Pinpoint the cell where the given text exists, returning its (x, y) midpoint coordinate. 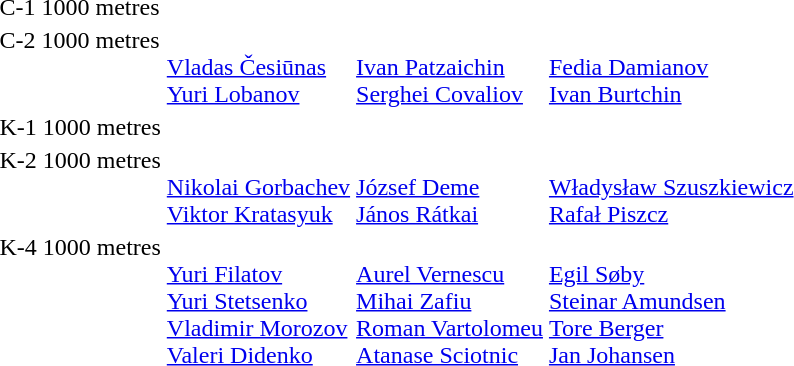
Nikolai Gorbachev Viktor Kratasyuk (258, 187)
Vladas Česiūnas Yuri Lobanov (258, 67)
Ivan Patzaichin Serghei Covaliov (450, 67)
József Deme János Rátkai (450, 187)
